Locate the cell with the specified text and output its [X, Y] center coordinate. 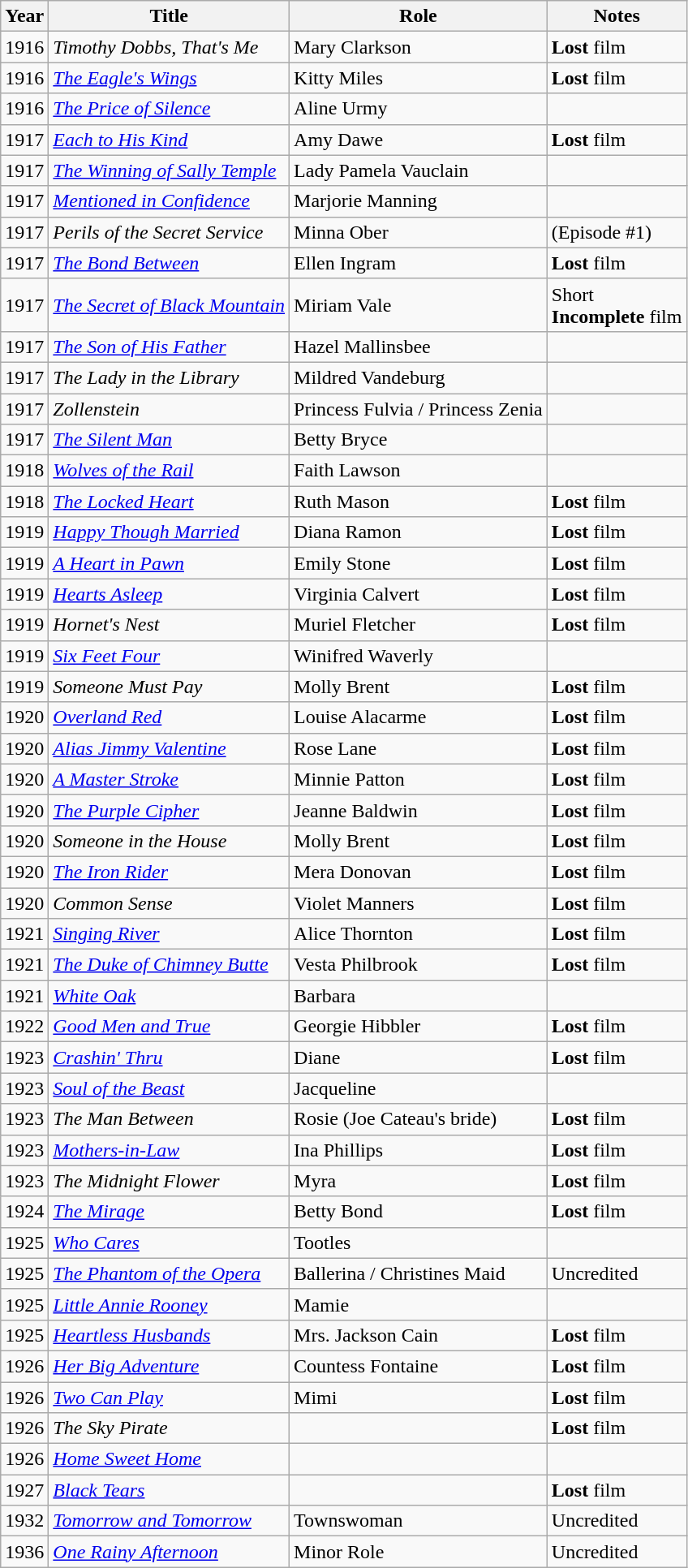
Home Sweet Home [169, 1459]
Faith Lawson [419, 471]
Ina Phillips [419, 1150]
The Bond Between [169, 263]
Mentioned in Confidence [169, 201]
Amy Dawe [419, 140]
Vesta Philbrook [419, 965]
The Son of His Father [169, 347]
Perils of the Secret Service [169, 232]
Role [419, 16]
Alice Thornton [419, 934]
Tomorrow and Tomorrow [169, 1521]
A Master Stroke [169, 779]
White Oak [169, 996]
Title [169, 16]
Hazel Mallinsbee [419, 347]
One Rainy Afternoon [169, 1552]
Timothy Dobbs, That's Me [169, 47]
1932 [24, 1521]
Lady Pamela Vauclain [419, 170]
(Episode #1) [617, 232]
Soul of the Beast [169, 1088]
The Secret of Black Mountain [169, 305]
Hearts Asleep [169, 594]
Miriam Vale [419, 305]
1927 [24, 1490]
The Phantom of the Opera [169, 1273]
Ballerina / Christines Maid [419, 1273]
1936 [24, 1552]
Common Sense [169, 903]
The Winning of Sally Temple [169, 170]
Mera Donovan [419, 872]
The Eagle's Wings [169, 78]
Black Tears [169, 1490]
Happy Though Married [169, 532]
Mamie [419, 1304]
The Duke of Chimney Butte [169, 965]
Who Cares [169, 1243]
Six Feet Four [169, 656]
Barbara [419, 996]
The Silent Man [169, 440]
Ellen Ingram [419, 263]
Betty Bond [419, 1212]
The Man Between [169, 1119]
Year [24, 16]
Mimi [419, 1397]
The Midnight Flower [169, 1181]
Aline Urmy [419, 109]
Jacqueline [419, 1088]
A Heart in Pawn [169, 563]
Kitty Miles [419, 78]
Each to His Kind [169, 140]
Winifred Waverly [419, 656]
Overland Red [169, 717]
Short Incomplete film [617, 305]
The Mirage [169, 1212]
1922 [24, 1027]
Tootles [419, 1243]
Zollenstein [169, 408]
Someone in the House [169, 841]
Rose Lane [419, 748]
The Sky Pirate [169, 1428]
Heartless Husbands [169, 1335]
Emily Stone [419, 563]
Two Can Play [169, 1397]
Minor Role [419, 1552]
Minnie Patton [419, 779]
Alias Jimmy Valentine [169, 748]
Diana Ramon [419, 532]
Singing River [169, 934]
Little Annie Rooney [169, 1304]
Mrs. Jackson Cain [419, 1335]
The Purple Cipher [169, 810]
Betty Bryce [419, 440]
Mothers-in-Law [169, 1150]
Someone Must Pay [169, 687]
Mildred Vandeburg [419, 377]
Countess Fontaine [419, 1366]
Her Big Adventure [169, 1366]
Violet Manners [419, 903]
Rosie (Joe Cateau's bride) [419, 1119]
Townswoman [419, 1521]
Ruth Mason [419, 502]
The Iron Rider [169, 872]
Louise Alacarme [419, 717]
Good Men and True [169, 1027]
Minna Ober [419, 232]
Georgie Hibbler [419, 1027]
Virginia Calvert [419, 594]
Jeanne Baldwin [419, 810]
Princess Fulvia / Princess Zenia [419, 408]
Muriel Fletcher [419, 625]
Wolves of the Rail [169, 471]
1924 [24, 1212]
Diane [419, 1058]
Marjorie Manning [419, 201]
The Price of Silence [169, 109]
Mary Clarkson [419, 47]
The Locked Heart [169, 502]
Crashin' Thru [169, 1058]
Notes [617, 16]
Hornet's Nest [169, 625]
The Lady in the Library [169, 377]
Myra [419, 1181]
